Locate the cell with the specified text and output its [x, y] center coordinate. 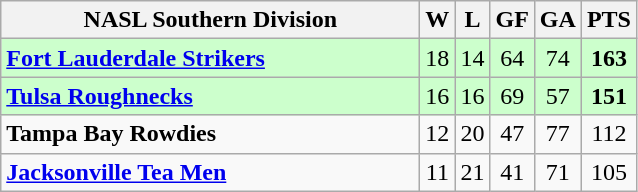
GA [558, 20]
57 [558, 96]
105 [608, 172]
Tampa Bay Rowdies [210, 134]
W [438, 20]
12 [438, 134]
11 [438, 172]
Fort Lauderdale Strikers [210, 58]
L [472, 20]
41 [512, 172]
PTS [608, 20]
74 [558, 58]
20 [472, 134]
69 [512, 96]
18 [438, 58]
47 [512, 134]
14 [472, 58]
Tulsa Roughnecks [210, 96]
64 [512, 58]
GF [512, 20]
NASL Southern Division [210, 20]
112 [608, 134]
71 [558, 172]
151 [608, 96]
Jacksonville Tea Men [210, 172]
77 [558, 134]
163 [608, 58]
21 [472, 172]
